Return the [X, Y] coordinate for the center point of the cell that contains the specified text.  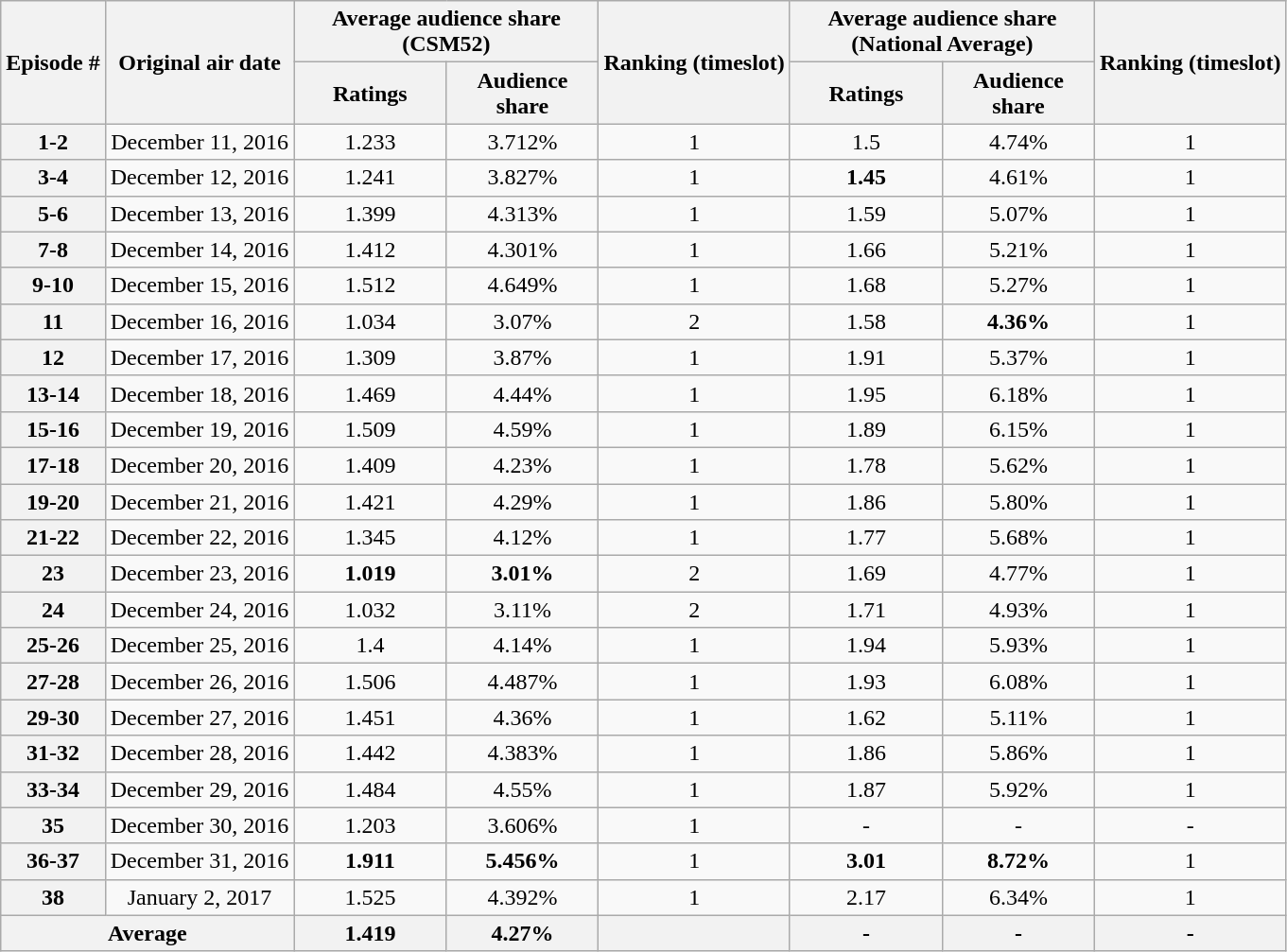
23 [53, 574]
1.399 [371, 214]
4.59% [522, 429]
1.509 [371, 429]
4.44% [522, 393]
1.68 [866, 286]
1.89 [866, 429]
3.11% [522, 610]
Original air date [200, 62]
Average [148, 933]
4.392% [522, 897]
6.18% [1017, 393]
December 17, 2016 [200, 357]
1.506 [371, 682]
4.74% [1017, 142]
December 23, 2016 [200, 574]
1.525 [371, 897]
12 [53, 357]
2.17 [866, 897]
4.29% [522, 502]
1.78 [866, 465]
5.92% [1017, 789]
1-2 [53, 142]
1.484 [371, 789]
4.12% [522, 538]
11 [53, 321]
27-28 [53, 682]
3-4 [53, 178]
4.14% [522, 646]
1.442 [371, 753]
19-20 [53, 502]
4.77% [1017, 574]
3.01 [866, 861]
3.87% [522, 357]
13-14 [53, 393]
5.07% [1017, 214]
1.69 [866, 574]
December 14, 2016 [200, 250]
December 15, 2016 [200, 286]
December 16, 2016 [200, 321]
7-8 [53, 250]
1.034 [371, 321]
5.86% [1017, 753]
4.301% [522, 250]
1.66 [866, 250]
1.421 [371, 502]
17-18 [53, 465]
1.58 [866, 321]
3.01% [522, 574]
December 18, 2016 [200, 393]
December 20, 2016 [200, 465]
December 27, 2016 [200, 718]
25-26 [53, 646]
1.419 [371, 933]
5.37% [1017, 357]
6.08% [1017, 682]
December 25, 2016 [200, 646]
1.4 [371, 646]
5.456% [522, 861]
24 [53, 610]
1.409 [371, 465]
35 [53, 825]
6.34% [1017, 897]
1.203 [371, 825]
1.412 [371, 250]
1.032 [371, 610]
5.62% [1017, 465]
4.93% [1017, 610]
5.68% [1017, 538]
4.55% [522, 789]
1.45 [866, 178]
15-16 [53, 429]
1.62 [866, 718]
38 [53, 897]
33-34 [53, 789]
December 12, 2016 [200, 178]
5.11% [1017, 718]
1.451 [371, 718]
December 13, 2016 [200, 214]
1.469 [371, 393]
January 2, 2017 [200, 897]
December 31, 2016 [200, 861]
1.911 [371, 861]
1.233 [371, 142]
5.80% [1017, 502]
1.309 [371, 357]
5-6 [53, 214]
Episode # [53, 62]
6.15% [1017, 429]
21-22 [53, 538]
1.71 [866, 610]
1.345 [371, 538]
4.23% [522, 465]
4.61% [1017, 178]
December 21, 2016 [200, 502]
4.383% [522, 753]
1.512 [371, 286]
December 26, 2016 [200, 682]
December 22, 2016 [200, 538]
3.827% [522, 178]
8.72% [1017, 861]
December 28, 2016 [200, 753]
1.93 [866, 682]
5.27% [1017, 286]
December 29, 2016 [200, 789]
December 30, 2016 [200, 825]
3.712% [522, 142]
Average audience share (National Average) [942, 32]
December 11, 2016 [200, 142]
1.241 [371, 178]
3.07% [522, 321]
4.487% [522, 682]
31-32 [53, 753]
1.95 [866, 393]
1.91 [866, 357]
4.313% [522, 214]
29-30 [53, 718]
5.21% [1017, 250]
1.77 [866, 538]
1.59 [866, 214]
December 24, 2016 [200, 610]
1.019 [371, 574]
1.87 [866, 789]
Average audience share (CSM52) [446, 32]
4.649% [522, 286]
5.93% [1017, 646]
1.94 [866, 646]
9-10 [53, 286]
1.5 [866, 142]
3.606% [522, 825]
4.27% [522, 933]
36-37 [53, 861]
December 19, 2016 [200, 429]
